From the cell containing the given text, extract its center point as [X, Y] coordinate. 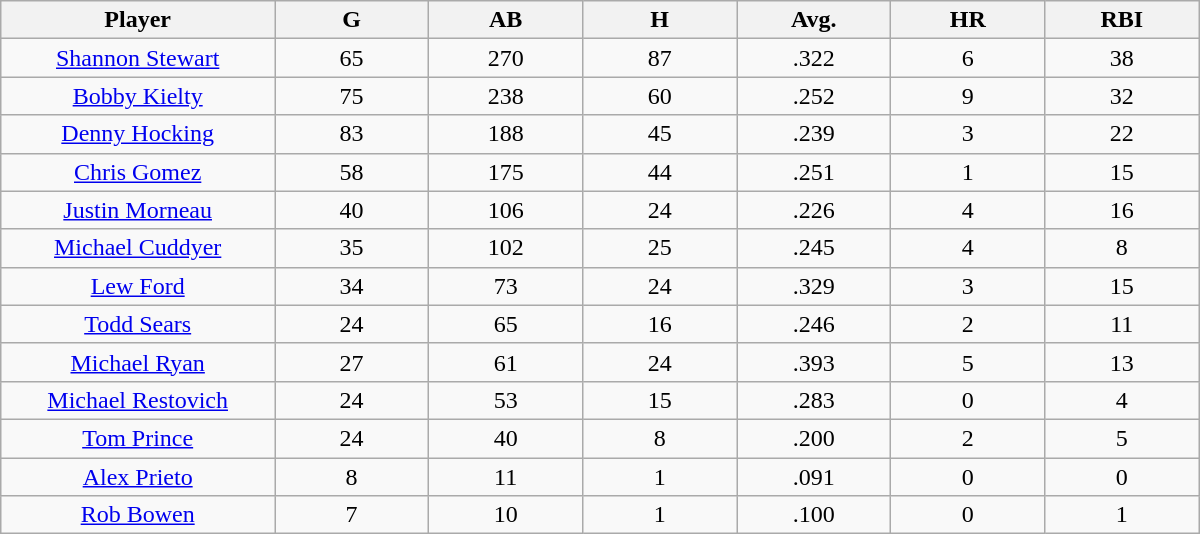
Lew Ford [138, 286]
61 [506, 362]
22 [1122, 134]
.283 [814, 400]
53 [506, 400]
27 [352, 362]
34 [352, 286]
.246 [814, 324]
270 [506, 58]
58 [352, 172]
87 [660, 58]
102 [506, 248]
.251 [814, 172]
HR [968, 20]
Justin Morneau [138, 210]
AB [506, 20]
.226 [814, 210]
Tom Prince [138, 438]
60 [660, 96]
.329 [814, 286]
7 [352, 515]
106 [506, 210]
.393 [814, 362]
Shannon Stewart [138, 58]
.245 [814, 248]
Denny Hocking [138, 134]
238 [506, 96]
G [352, 20]
Todd Sears [138, 324]
.322 [814, 58]
Alex Prieto [138, 477]
45 [660, 134]
Michael Restovich [138, 400]
10 [506, 515]
.100 [814, 515]
Chris Gomez [138, 172]
175 [506, 172]
32 [1122, 96]
Rob Bowen [138, 515]
35 [352, 248]
6 [968, 58]
13 [1122, 362]
Player [138, 20]
Michael Cuddyer [138, 248]
38 [1122, 58]
73 [506, 286]
83 [352, 134]
25 [660, 248]
188 [506, 134]
9 [968, 96]
.200 [814, 438]
75 [352, 96]
Bobby Kielty [138, 96]
.239 [814, 134]
Avg. [814, 20]
Michael Ryan [138, 362]
RBI [1122, 20]
.091 [814, 477]
44 [660, 172]
.252 [814, 96]
H [660, 20]
